Scan for the cell matching the given text and deliver its (X, Y) coordinate at center. 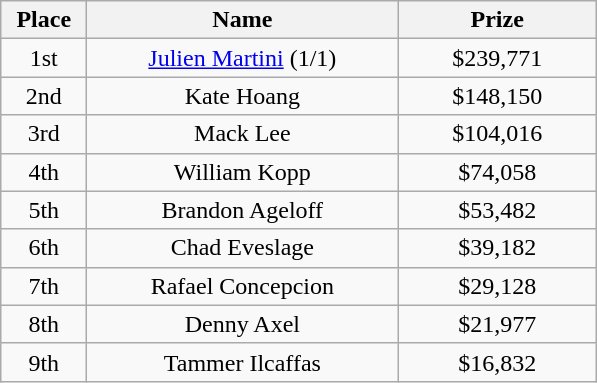
Mack Lee (242, 134)
Name (242, 20)
$21,977 (498, 324)
9th (44, 362)
Rafael Concepcion (242, 286)
William Kopp (242, 172)
7th (44, 286)
Kate Hoang (242, 96)
$74,058 (498, 172)
Tammer Ilcaffas (242, 362)
6th (44, 248)
3rd (44, 134)
5th (44, 210)
8th (44, 324)
Prize (498, 20)
$53,482 (498, 210)
$104,016 (498, 134)
$39,182 (498, 248)
2nd (44, 96)
Place (44, 20)
$148,150 (498, 96)
Brandon Ageloff (242, 210)
$16,832 (498, 362)
Denny Axel (242, 324)
1st (44, 58)
$239,771 (498, 58)
4th (44, 172)
Julien Martini (1/1) (242, 58)
Chad Eveslage (242, 248)
$29,128 (498, 286)
